Output the [x, y] coordinate of the center of the cell containing the given text.  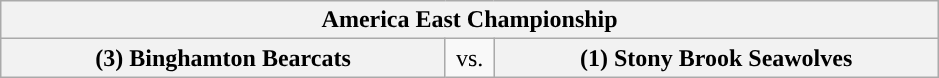
vs. [470, 58]
(3) Binghamton Bearcats [224, 58]
(1) Stony Brook Seawolves [716, 58]
America East Championship [470, 20]
